Find where the given text appears and provide that cell's center as (x, y) coordinate. 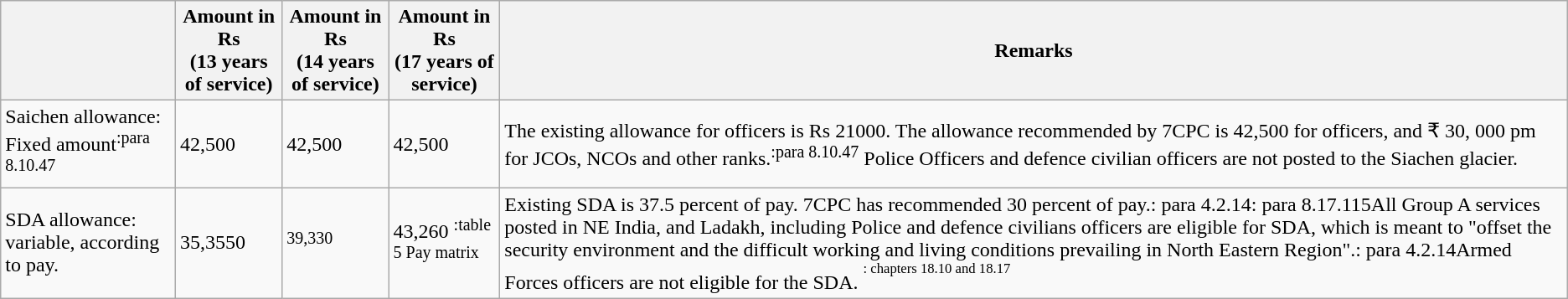
Amount in Rs(13 years of service) (230, 50)
39,330 (335, 243)
Remarks (1034, 50)
35,3550 (230, 243)
Amount in Rs(14 years of service) (335, 50)
SDA allowance: variable, according to pay. (89, 243)
Amount in Rs(17 years of service) (444, 50)
Saichen allowance: Fixed amount:para 8.10.47 (89, 144)
43,260 :table 5 Pay matrix (444, 243)
